Capture the cell that displays the provided text and extract its [X, Y] central coordinate. 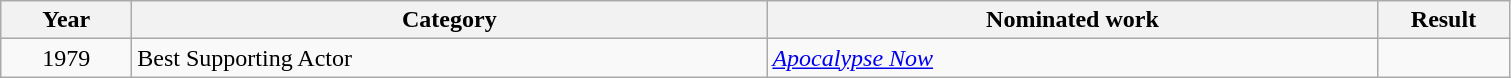
Nominated work [1072, 20]
Best Supporting Actor [450, 58]
Category [450, 20]
1979 [66, 58]
Apocalypse Now [1072, 58]
Year [66, 20]
Result [1444, 20]
